Scan for the cell matching the given text and deliver its (X, Y) coordinate at center. 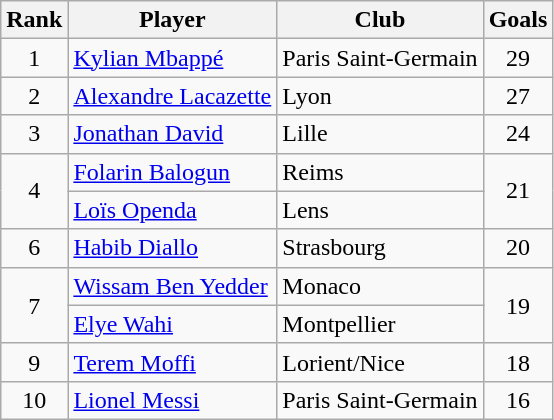
27 (518, 96)
9 (34, 362)
21 (518, 191)
3 (34, 134)
7 (34, 305)
Jonathan David (172, 134)
Loïs Openda (172, 210)
Strasbourg (380, 248)
2 (34, 96)
Lyon (380, 96)
Monaco (380, 286)
16 (518, 400)
Lens (380, 210)
Player (172, 20)
Club (380, 20)
Kylian Mbappé (172, 58)
19 (518, 305)
Lorient/Nice (380, 362)
Reims (380, 172)
Montpellier (380, 324)
29 (518, 58)
Terem Moffi (172, 362)
1 (34, 58)
Goals (518, 20)
Lille (380, 134)
20 (518, 248)
18 (518, 362)
Folarin Balogun (172, 172)
Habib Diallo (172, 248)
Rank (34, 20)
10 (34, 400)
24 (518, 134)
Wissam Ben Yedder (172, 286)
4 (34, 191)
Lionel Messi (172, 400)
6 (34, 248)
Elye Wahi (172, 324)
Alexandre Lacazette (172, 96)
